Locate the cell with the specified text and output its [x, y] center coordinate. 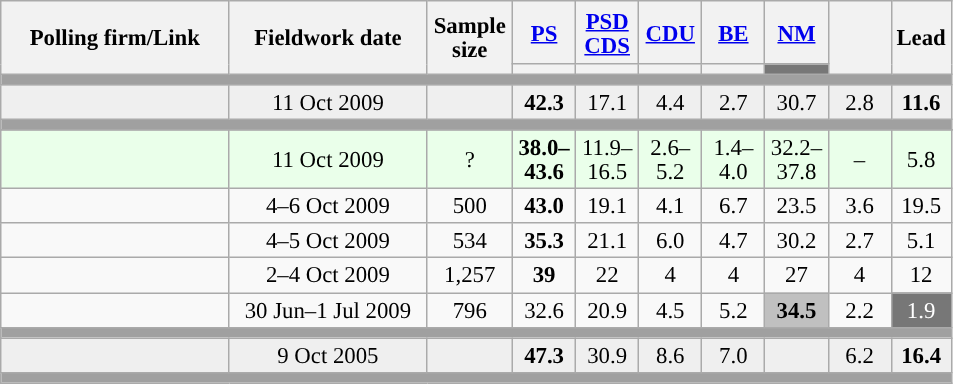
38.0–43.6 [544, 160]
2.6–5.2 [670, 160]
1.9 [921, 310]
3.6 [860, 206]
5.8 [921, 160]
796 [470, 310]
4–5 Oct 2009 [328, 242]
47.3 [544, 356]
32.2–37.8 [796, 160]
6.0 [670, 242]
11.9–16.5 [608, 160]
19.5 [921, 206]
30 Jun–1 Jul 2009 [328, 310]
23.5 [796, 206]
4.7 [734, 242]
? [470, 160]
8.6 [670, 356]
534 [470, 242]
30.2 [796, 242]
NM [796, 32]
2.2 [860, 310]
500 [470, 206]
4.1 [670, 206]
5.2 [734, 310]
30.9 [608, 356]
PSDCDS [608, 32]
6.2 [860, 356]
17.1 [608, 102]
43.0 [544, 206]
12 [921, 276]
4–6 Oct 2009 [328, 206]
2.8 [860, 102]
16.4 [921, 356]
1,257 [470, 276]
30.7 [796, 102]
1.4–4.0 [734, 160]
PS [544, 32]
4.4 [670, 102]
Lead [921, 38]
32.6 [544, 310]
22 [608, 276]
5.1 [921, 242]
Polling firm/Link [115, 38]
Sample size [470, 38]
19.1 [608, 206]
Fieldwork date [328, 38]
9 Oct 2005 [328, 356]
34.5 [796, 310]
2–4 Oct 2009 [328, 276]
35.3 [544, 242]
39 [544, 276]
6.7 [734, 206]
42.3 [544, 102]
– [860, 160]
27 [796, 276]
20.9 [608, 310]
21.1 [608, 242]
7.0 [734, 356]
CDU [670, 32]
BE [734, 32]
11.6 [921, 102]
4.5 [670, 310]
